Capture the cell that displays the provided text and extract its (X, Y) central coordinate. 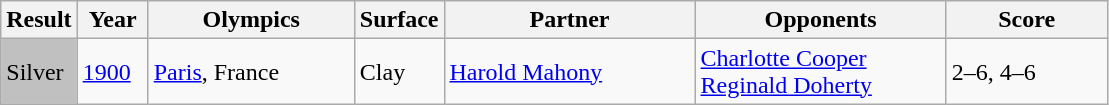
Silver (39, 72)
Opponents (820, 20)
Olympics (251, 20)
Paris, France (251, 72)
Score (1026, 20)
Partner (570, 20)
Clay (399, 72)
Charlotte Cooper Reginald Doherty (820, 72)
Year (112, 20)
Harold Mahony (570, 72)
1900 (112, 72)
2–6, 4–6 (1026, 72)
Surface (399, 20)
Result (39, 20)
